Output the (x, y) coordinate of the center of the cell containing the given text.  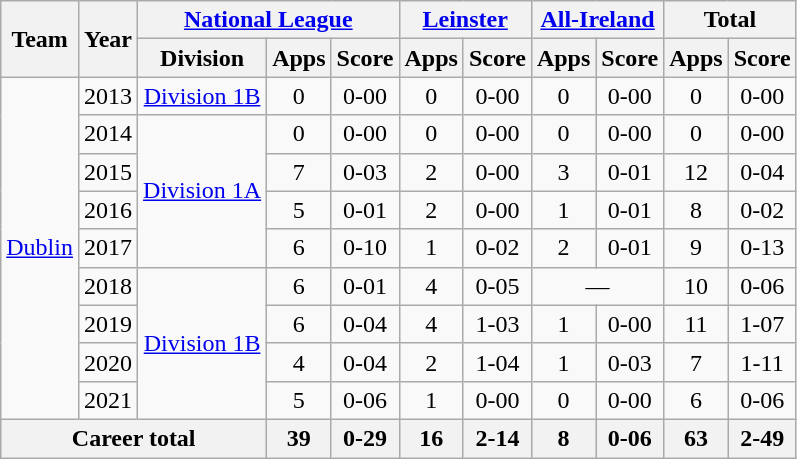
39 (299, 438)
1-04 (497, 362)
Division 1A (202, 191)
0-05 (497, 286)
2015 (108, 172)
2013 (108, 96)
Division (202, 58)
2-49 (762, 438)
0-10 (365, 248)
10 (696, 286)
All-Ireland (597, 20)
— (597, 286)
16 (431, 438)
0-13 (762, 248)
2-14 (497, 438)
2018 (108, 286)
1-11 (762, 362)
63 (696, 438)
1-07 (762, 324)
Year (108, 39)
Team (40, 39)
3 (563, 172)
National League (268, 20)
2021 (108, 400)
2017 (108, 248)
12 (696, 172)
9 (696, 248)
2014 (108, 134)
1-03 (497, 324)
2016 (108, 210)
2019 (108, 324)
Total (730, 20)
0-29 (365, 438)
Leinster (465, 20)
11 (696, 324)
2020 (108, 362)
Dublin (40, 248)
Career total (134, 438)
